For the text-containing cell, return its midpoint in [X, Y] coordinate format. 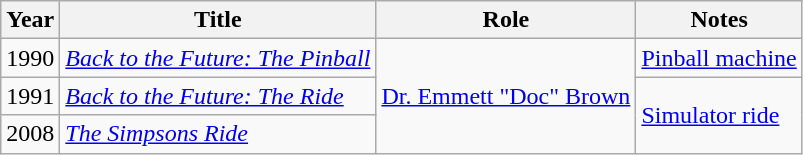
Year [30, 20]
Title [218, 20]
Role [506, 20]
Dr. Emmett "Doc" Brown [506, 96]
Simulator ride [719, 115]
1991 [30, 96]
Notes [719, 20]
1990 [30, 58]
Pinball machine [719, 58]
Back to the Future: The Ride [218, 96]
The Simpsons Ride [218, 134]
2008 [30, 134]
Back to the Future: The Pinball [218, 58]
